Output the (X, Y) coordinate of the center of the cell containing the given text.  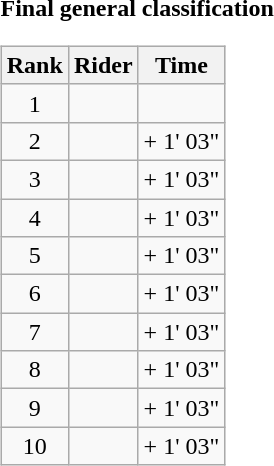
10 (34, 446)
1 (34, 103)
7 (34, 332)
4 (34, 217)
5 (34, 256)
2 (34, 141)
9 (34, 408)
8 (34, 370)
Rider (103, 65)
Rank (34, 65)
3 (34, 179)
6 (34, 294)
Time (182, 65)
